Search for the cell housing the specified text and yield its [X, Y] center coordinate. 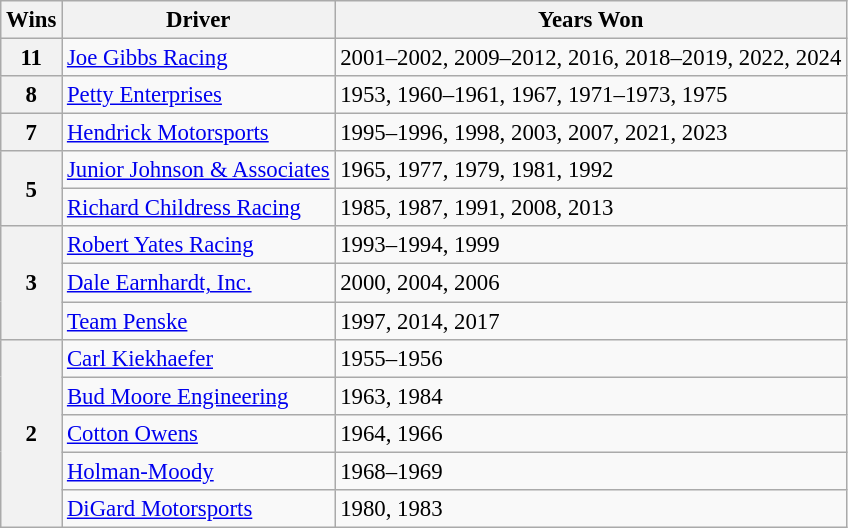
Junior Johnson & Associates [198, 170]
DiGard Motorsports [198, 509]
1965, 1977, 1979, 1981, 1992 [591, 170]
Team Penske [198, 321]
Richard Childress Racing [198, 208]
1963, 1984 [591, 396]
1955–1956 [591, 358]
Carl Kiekhaefer [198, 358]
11 [32, 58]
2 [32, 433]
1968–1969 [591, 471]
3 [32, 282]
Driver [198, 20]
1964, 1966 [591, 433]
2000, 2004, 2006 [591, 283]
Hendrick Motorsports [198, 133]
Years Won [591, 20]
2001–2002, 2009–2012, 2016, 2018–2019, 2022, 2024 [591, 58]
1997, 2014, 2017 [591, 321]
1980, 1983 [591, 509]
Joe Gibbs Racing [198, 58]
Bud Moore Engineering [198, 396]
1995–1996, 1998, 2003, 2007, 2021, 2023 [591, 133]
Cotton Owens [198, 433]
8 [32, 95]
1985, 1987, 1991, 2008, 2013 [591, 208]
1953, 1960–1961, 1967, 1971–1973, 1975 [591, 95]
Holman-Moody [198, 471]
Wins [32, 20]
7 [32, 133]
5 [32, 188]
Petty Enterprises [198, 95]
Dale Earnhardt, Inc. [198, 283]
1993–1994, 1999 [591, 245]
Robert Yates Racing [198, 245]
